Search for the cell housing the specified text and yield its (x, y) center coordinate. 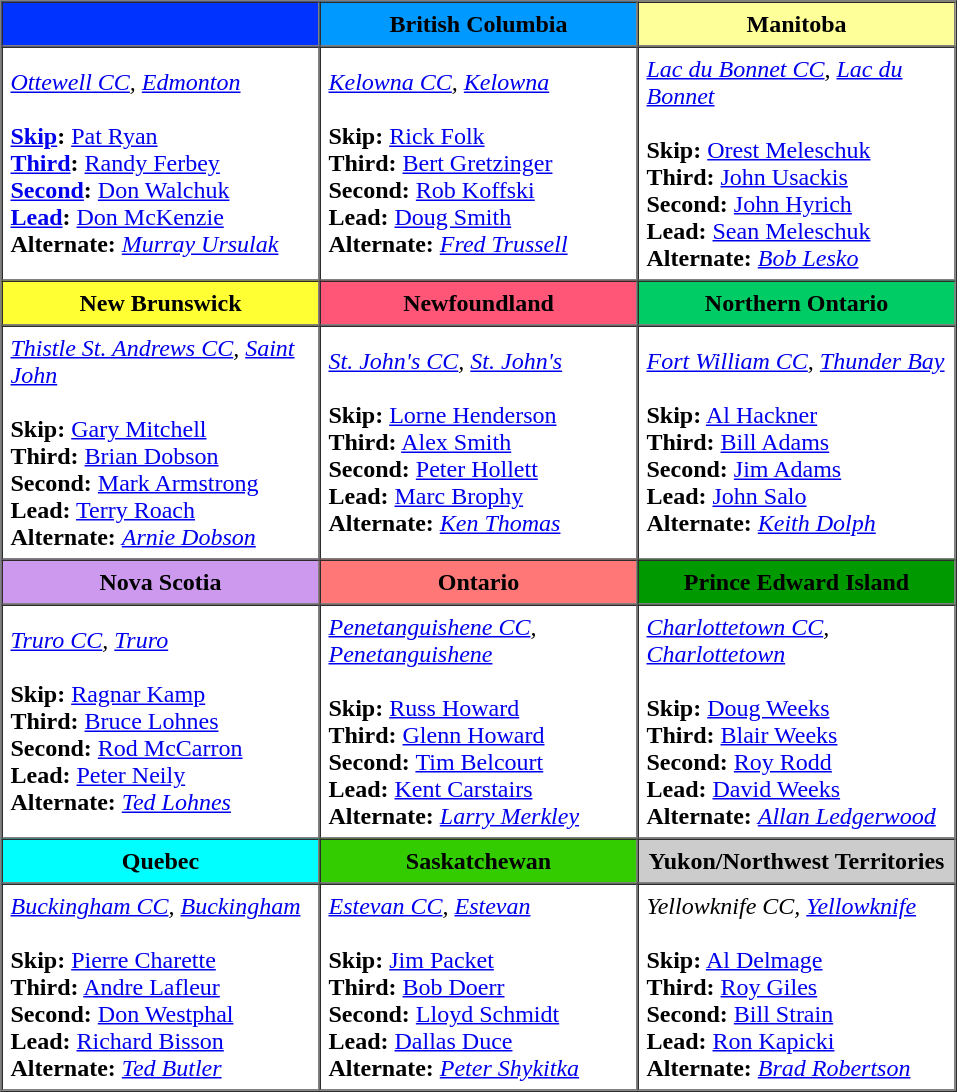
Charlottetown CC, CharlottetownSkip: Doug Weeks Third: Blair Weeks Second: Roy Rodd Lead: David Weeks Alternate: Allan Ledgerwood (797, 721)
Buckingham CC, BuckinghamSkip: Pierre Charette Third: Andre Lafleur Second: Don Westphal Lead: Richard Bisson Alternate: Ted Butler (161, 988)
St. John's CC, St. John'sSkip: Lorne Henderson Third: Alex Smith Second: Peter Hollett Lead: Marc Brophy Alternate: Ken Thomas (479, 443)
Kelowna CC, KelownaSkip: Rick Folk Third: Bert Gretzinger Second: Rob Koffski Lead: Doug Smith Alternate: Fred Trussell (479, 163)
Newfoundland (479, 302)
Yellowknife CC, YellowknifeSkip: Al Delmage Third: Roy Giles Second: Bill Strain Lead: Ron Kapicki Alternate: Brad Robertson (797, 988)
Prince Edward Island (797, 582)
Saskatchewan (479, 860)
Nova Scotia (161, 582)
Thistle St. Andrews CC, Saint JohnSkip: Gary Mitchell Third: Brian Dobson Second: Mark Armstrong Lead: Terry Roach Alternate: Arnie Dobson (161, 443)
British Columbia (479, 24)
Ontario (479, 582)
Penetanguishene CC, PenetanguisheneSkip: Russ Howard Third: Glenn Howard Second: Tim Belcourt Lead: Kent Carstairs Alternate: Larry Merkley (479, 721)
Fort William CC, Thunder BaySkip: Al Hackner Third: Bill Adams Second: Jim Adams Lead: John Salo Alternate: Keith Dolph (797, 443)
Northern Ontario (797, 302)
Truro CC, TruroSkip: Ragnar Kamp Third: Bruce Lohnes Second: Rod McCarron Lead: Peter Neily Alternate: Ted Lohnes (161, 721)
New Brunswick (161, 302)
Manitoba (797, 24)
Quebec (161, 860)
Ottewell CC, EdmontonSkip: Pat Ryan Third: Randy Ferbey Second: Don Walchuk Lead: Don McKenzie Alternate: Murray Ursulak (161, 163)
Yukon/Northwest Territories (797, 860)
Lac du Bonnet CC, Lac du BonnetSkip: Orest Meleschuk Third: John Usackis Second: John Hyrich Lead: Sean Meleschuk Alternate: Bob Lesko (797, 163)
Estevan CC, EstevanSkip: Jim Packet Third: Bob Doerr Second: Lloyd Schmidt Lead: Dallas Duce Alternate: Peter Shykitka (479, 988)
